Extract the (X, Y) coordinate from the center of the cell holding the provided text.  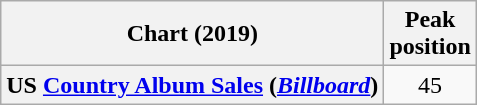
45 (430, 85)
Chart (2019) (192, 34)
US Country Album Sales (Billboard) (192, 85)
Peak position (430, 34)
